Extract the (X, Y) coordinate from the center of the cell holding the provided text.  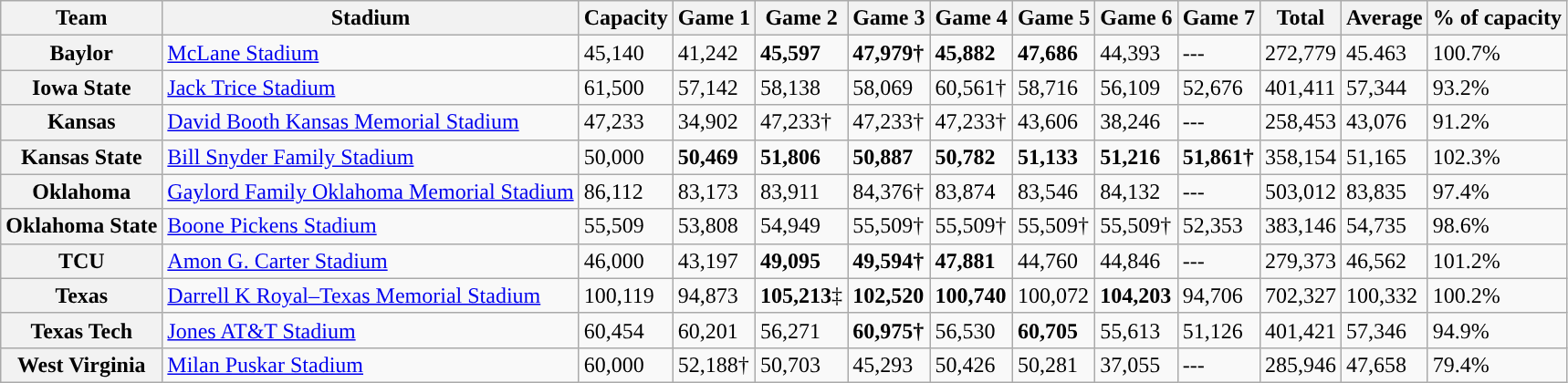
Jack Trice Stadium (371, 88)
Gaylord Family Oklahoma Memorial Stadium (371, 191)
Stadium (371, 18)
45,882 (971, 53)
83,173 (714, 191)
43,197 (714, 261)
50,887 (889, 157)
Game 7 (1218, 18)
44,760 (1053, 261)
Capacity (626, 18)
94,873 (714, 295)
Milan Puskar Stadium (371, 365)
61,500 (626, 88)
Iowa State (82, 88)
43,606 (1053, 122)
60,000 (626, 365)
383,146 (1301, 226)
52,188† (714, 365)
60,454 (626, 330)
44,393 (1136, 53)
91.2% (1497, 122)
Texas Tech (82, 330)
79.4% (1497, 365)
94,706 (1218, 295)
50,426 (971, 365)
105,213‡ (801, 295)
57,142 (714, 88)
58,138 (801, 88)
83,835 (1385, 191)
Amon G. Carter Stadium (371, 261)
51,133 (1053, 157)
53,808 (714, 226)
David Booth Kansas Memorial Stadium (371, 122)
51,165 (1385, 157)
84,376† (889, 191)
54,735 (1385, 226)
Boone Pickens Stadium (371, 226)
45,597 (801, 53)
51,126 (1218, 330)
58,069 (889, 88)
45.463 (1385, 53)
Texas (82, 295)
100,119 (626, 295)
55,509 (626, 226)
60,975† (889, 330)
102,520 (889, 295)
54,949 (801, 226)
57,346 (1385, 330)
Darrell K Royal–Texas Memorial Stadium (371, 295)
Oklahoma (82, 191)
% of capacity (1497, 18)
56,271 (801, 330)
100,740 (971, 295)
34,902 (714, 122)
358,154 (1301, 157)
Game 4 (971, 18)
401,421 (1301, 330)
41,242 (714, 53)
47,658 (1385, 365)
Game 2 (801, 18)
Jones AT&T Stadium (371, 330)
83,911 (801, 191)
285,946 (1301, 365)
101.2% (1497, 261)
51,806 (801, 157)
51,216 (1136, 157)
503,012 (1301, 191)
Oklahoma State (82, 226)
60,201 (714, 330)
46,000 (626, 261)
Kansas (82, 122)
Kansas State (82, 157)
279,373 (1301, 261)
Game 5 (1053, 18)
47,881 (971, 261)
Bill Snyder Family Stadium (371, 157)
258,453 (1301, 122)
86,112 (626, 191)
49,594† (889, 261)
58,716 (1053, 88)
83,874 (971, 191)
50,782 (971, 157)
57,344 (1385, 88)
Game 3 (889, 18)
60,705 (1053, 330)
93.2% (1497, 88)
TCU (82, 261)
West Virginia (82, 365)
46,562 (1385, 261)
100,072 (1053, 295)
51,861† (1218, 157)
Team (82, 18)
McLane Stadium (371, 53)
50,281 (1053, 365)
102.3% (1497, 157)
83,546 (1053, 191)
45,293 (889, 365)
47,233 (626, 122)
401,411 (1301, 88)
97.4% (1497, 191)
56,109 (1136, 88)
50,469 (714, 157)
Average (1385, 18)
45,140 (626, 53)
100.7% (1497, 53)
98.6% (1497, 226)
100,332 (1385, 295)
47,686 (1053, 53)
94.9% (1497, 330)
Baylor (82, 53)
100.2% (1497, 295)
Total (1301, 18)
104,203 (1136, 295)
Game 1 (714, 18)
55,613 (1136, 330)
84,132 (1136, 191)
60,561† (971, 88)
50,000 (626, 157)
43,076 (1385, 122)
37,055 (1136, 365)
272,779 (1301, 53)
Game 6 (1136, 18)
47,979† (889, 53)
56,530 (971, 330)
52,353 (1218, 226)
49,095 (801, 261)
702,327 (1301, 295)
38,246 (1136, 122)
44,846 (1136, 261)
52,676 (1218, 88)
50,703 (801, 365)
